Detect which cell encompasses the target text, then output its (X, Y) center coordinate. 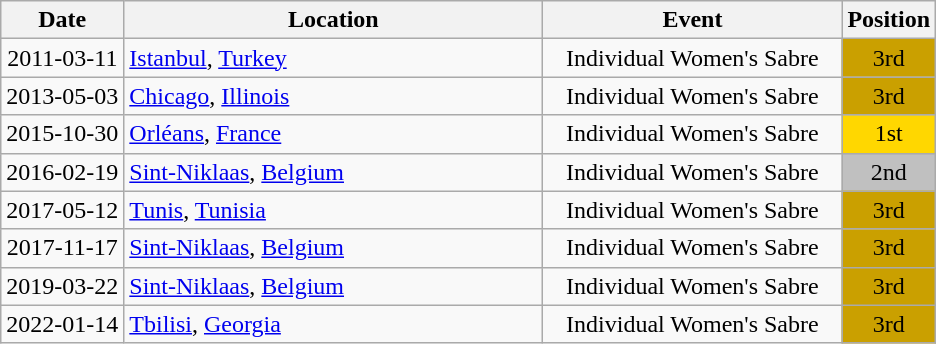
Event (692, 20)
2011-03-11 (62, 58)
2016-02-19 (62, 172)
2017-05-12 (62, 210)
2022-01-14 (62, 324)
Date (62, 20)
Tbilisi, Georgia (334, 324)
2017-11-17 (62, 248)
Orléans, France (334, 134)
Tunis, Tunisia (334, 210)
Location (334, 20)
2nd (889, 172)
2019-03-22 (62, 286)
Istanbul, Turkey (334, 58)
1st (889, 134)
Chicago, Illinois (334, 96)
2015-10-30 (62, 134)
2013-05-03 (62, 96)
Position (889, 20)
